Determine the (x, y) coordinate at the center of the cell enclosing the given text.  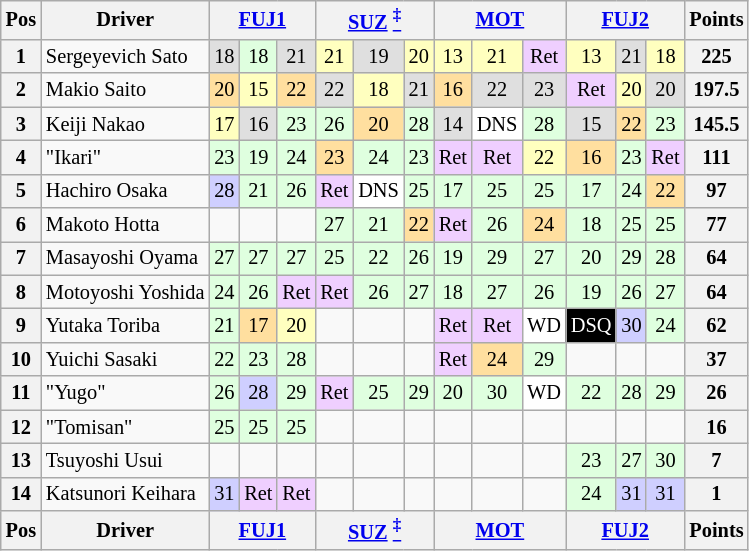
Motoyoshi Yoshida (125, 292)
37 (716, 359)
225 (716, 56)
12 (21, 427)
"Tomisan" (125, 427)
62 (716, 326)
5 (21, 191)
Makio Saito (125, 90)
"Ikari" (125, 157)
Hachiro Osaka (125, 191)
4 (21, 157)
Keiji Nakao (125, 124)
DSQ (591, 326)
Tsuyoshi Usui (125, 460)
Masayoshi Oyama (125, 258)
Yutaka Toriba (125, 326)
3 (21, 124)
11 (21, 393)
97 (716, 191)
2 (21, 90)
Makoto Hotta (125, 225)
"Yugo" (125, 393)
6 (21, 225)
8 (21, 292)
111 (716, 157)
Katsunori Keihara (125, 494)
Sergeyevich Sato (125, 56)
197.5 (716, 90)
145.5 (716, 124)
9 (21, 326)
77 (716, 225)
10 (21, 359)
Yuichi Sasaki (125, 359)
